Provide the [X, Y] coordinate of the cell's center where the given text is located.  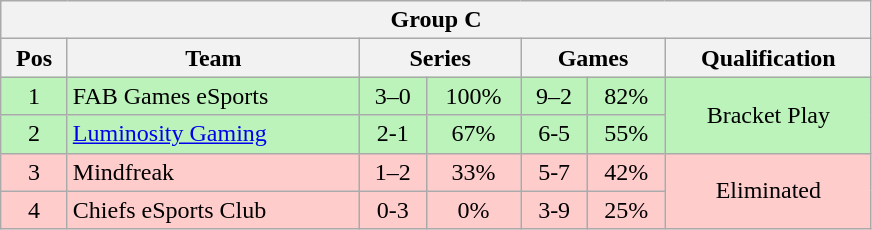
3-9 [554, 210]
Bracket Play [768, 115]
Qualification [768, 58]
Luminosity Gaming [213, 134]
42% [626, 172]
82% [626, 96]
Pos [34, 58]
Series [440, 58]
3 [34, 172]
Eliminated [768, 191]
5-7 [554, 172]
1 [34, 96]
Games [593, 58]
6-5 [554, 134]
25% [626, 210]
3–0 [392, 96]
2 [34, 134]
Group C [436, 20]
0% [474, 210]
0-3 [392, 210]
Chiefs eSports Club [213, 210]
1–2 [392, 172]
2-1 [392, 134]
33% [474, 172]
9–2 [554, 96]
4 [34, 210]
Mindfreak [213, 172]
55% [626, 134]
Team [213, 58]
100% [474, 96]
FAB Games eSports [213, 96]
67% [474, 134]
